Provide the (X, Y) coordinate of the cell's center where the given text is located.  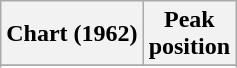
Peakposition (189, 34)
Chart (1962) (72, 34)
